Return the [x, y] coordinate for the center point of the cell that contains the specified text.  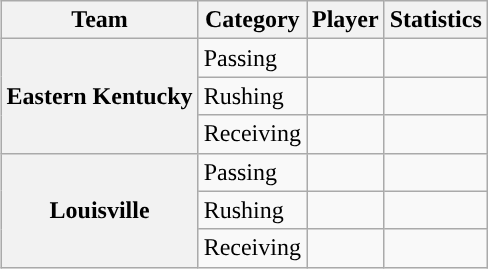
Eastern Kentucky [100, 96]
Louisville [100, 210]
Statistics [436, 20]
Category [252, 20]
Team [100, 20]
Player [345, 20]
